Capture the cell that displays the provided text and extract its [x, y] central coordinate. 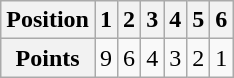
Points [48, 58]
9 [106, 58]
Position [48, 20]
5 [198, 20]
